Capture the cell that displays the provided text and extract its (X, Y) central coordinate. 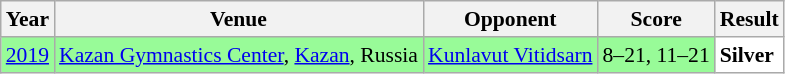
Silver (750, 55)
Kunlavut Vitidsarn (510, 55)
2019 (28, 55)
Opponent (510, 19)
Kazan Gymnastics Center, Kazan, Russia (238, 55)
Result (750, 19)
Venue (238, 19)
Score (656, 19)
8–21, 11–21 (656, 55)
Year (28, 19)
